Pinpoint the cell where the given text exists, returning its [X, Y] midpoint coordinate. 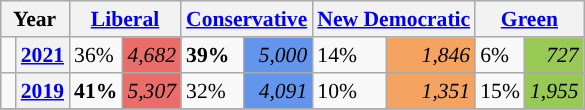
41% [96, 91]
2021 [42, 55]
4,682 [152, 55]
Conservative [246, 19]
10% [350, 91]
Green [529, 19]
Year [34, 19]
Liberal [125, 19]
36% [96, 55]
39% [212, 55]
15% [500, 91]
5,000 [278, 55]
14% [350, 55]
727 [554, 55]
New Democratic [394, 19]
2019 [42, 91]
32% [212, 91]
1,955 [554, 91]
5,307 [152, 91]
1,351 [431, 91]
4,091 [278, 91]
1,846 [431, 55]
6% [500, 55]
